Search for the cell housing the specified text and yield its [x, y] center coordinate. 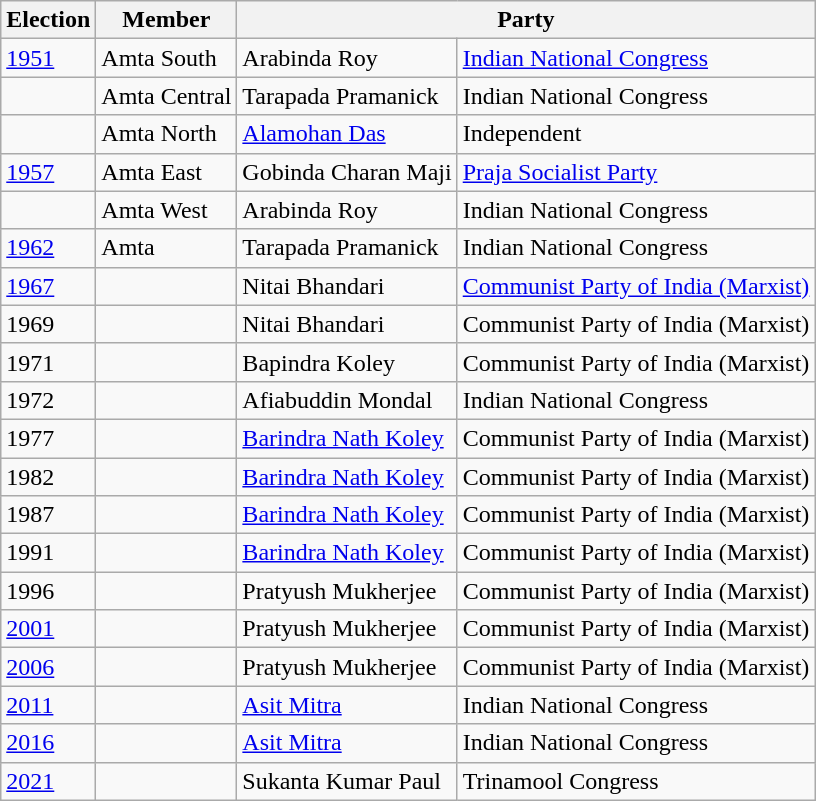
Afiabuddin Mondal [347, 400]
Praja Socialist Party [636, 172]
1969 [48, 324]
1991 [48, 553]
1951 [48, 58]
1982 [48, 477]
2016 [48, 743]
Party [526, 20]
2001 [48, 629]
Sukanta Kumar Paul [347, 781]
Alamohan Das [347, 134]
1977 [48, 438]
1967 [48, 286]
Amta East [166, 172]
Bapindra Koley [347, 362]
1971 [48, 362]
Member [166, 20]
Amta Central [166, 96]
Amta North [166, 134]
Amta [166, 248]
2011 [48, 705]
Amta South [166, 58]
1996 [48, 591]
2021 [48, 781]
1972 [48, 400]
Amta West [166, 210]
Trinamool Congress [636, 781]
Gobinda Charan Maji [347, 172]
1987 [48, 515]
1962 [48, 248]
2006 [48, 667]
Independent [636, 134]
Election [48, 20]
1957 [48, 172]
